Capture the cell that displays the provided text and extract its (x, y) central coordinate. 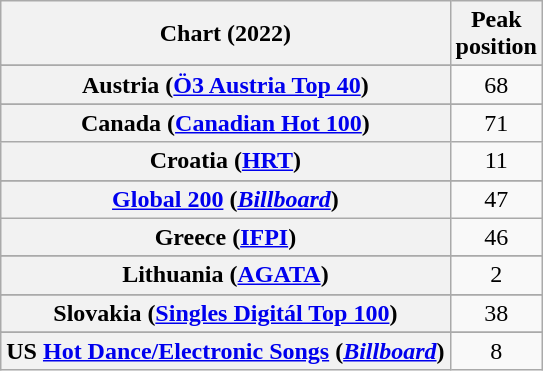
68 (496, 85)
US Hot Dance/Electronic Songs (Billboard) (226, 351)
Lithuania (AGATA) (226, 275)
11 (496, 161)
46 (496, 237)
Chart (2022) (226, 34)
38 (496, 313)
8 (496, 351)
2 (496, 275)
Austria (Ö3 Austria Top 40) (226, 85)
Slovakia (Singles Digitál Top 100) (226, 313)
47 (496, 199)
Peakposition (496, 34)
Global 200 (Billboard) (226, 199)
Canada (Canadian Hot 100) (226, 123)
71 (496, 123)
Greece (IFPI) (226, 237)
Croatia (HRT) (226, 161)
